Locate the cell with the specified text and output its (X, Y) center coordinate. 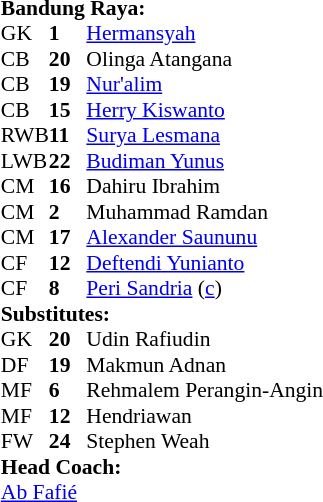
2 (68, 212)
Head Coach: (162, 467)
Budiman Yunus (204, 161)
Deftendi Yunianto (204, 263)
11 (68, 135)
1 (68, 33)
Hermansyah (204, 33)
Surya Lesmana (204, 135)
22 (68, 161)
Hendriawan (204, 416)
16 (68, 187)
Makmun Adnan (204, 365)
Udin Rafiudin (204, 339)
17 (68, 237)
Dahiru Ibrahim (204, 187)
FW (25, 441)
DF (25, 365)
Substitutes: (162, 314)
Stephen Weah (204, 441)
8 (68, 289)
LWB (25, 161)
RWB (25, 135)
Rehmalem Perangin-Angin (204, 391)
Herry Kiswanto (204, 110)
Peri Sandria (c) (204, 289)
24 (68, 441)
6 (68, 391)
Alexander Saununu (204, 237)
Muhammad Ramdan (204, 212)
15 (68, 110)
Nur'alim (204, 85)
Olinga Atangana (204, 59)
